From the cell containing the given text, extract its center point as [x, y] coordinate. 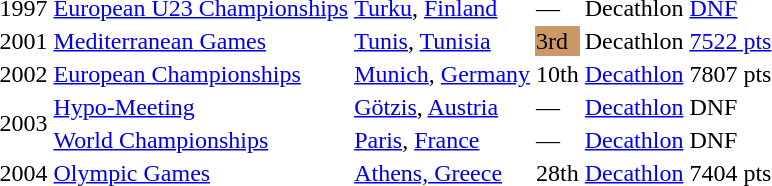
Mediterranean Games [201, 41]
European Championships [201, 74]
10th [558, 74]
Hypo-Meeting [201, 107]
Tunis, Tunisia [442, 41]
3rd [558, 41]
Götzis, Austria [442, 107]
Paris, France [442, 140]
Munich, Germany [442, 74]
World Championships [201, 140]
